For the text-containing cell, return its midpoint in [x, y] coordinate format. 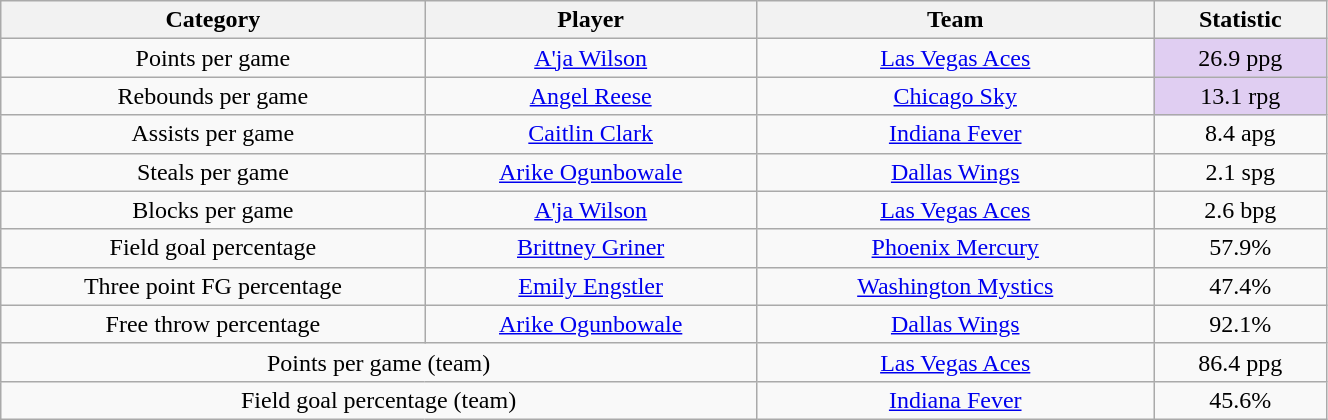
Assists per game [213, 134]
Field goal percentage [213, 248]
Category [213, 20]
86.4 ppg [1240, 362]
26.9 ppg [1240, 58]
Caitlin Clark [590, 134]
Chicago Sky [955, 96]
Phoenix Mercury [955, 248]
Player [590, 20]
2.1 spg [1240, 172]
Three point FG percentage [213, 286]
57.9% [1240, 248]
Brittney Griner [590, 248]
Statistic [1240, 20]
13.1 rpg [1240, 96]
Field goal percentage (team) [379, 400]
2.6 bpg [1240, 210]
Blocks per game [213, 210]
Washington Mystics [955, 286]
Rebounds per game [213, 96]
92.1% [1240, 324]
Points per game (team) [379, 362]
Free throw percentage [213, 324]
Angel Reese [590, 96]
Steals per game [213, 172]
Points per game [213, 58]
45.6% [1240, 400]
8.4 apg [1240, 134]
47.4% [1240, 286]
Team [955, 20]
Emily Engstler [590, 286]
